Search for the cell housing the specified text and yield its [X, Y] center coordinate. 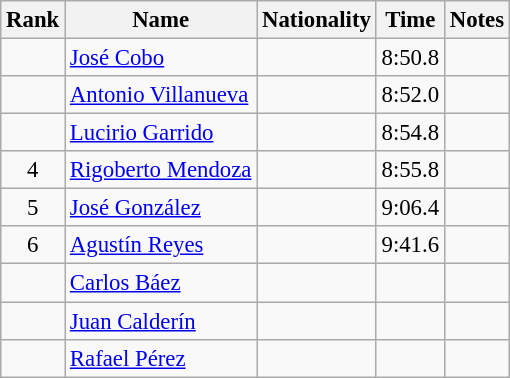
Name [161, 20]
Lucirio Garrido [161, 133]
5 [33, 208]
4 [33, 170]
9:06.4 [410, 208]
Rafael Pérez [161, 358]
Time [410, 20]
8:55.8 [410, 170]
José Cobo [161, 58]
9:41.6 [410, 245]
Rigoberto Mendoza [161, 170]
José González [161, 208]
Rank [33, 20]
8:50.8 [410, 58]
Notes [476, 20]
6 [33, 245]
Nationality [316, 20]
8:52.0 [410, 95]
Agustín Reyes [161, 245]
8:54.8 [410, 133]
Antonio Villanueva [161, 95]
Carlos Báez [161, 283]
Juan Calderín [161, 321]
